From the cell containing the given text, extract its center point as (x, y) coordinate. 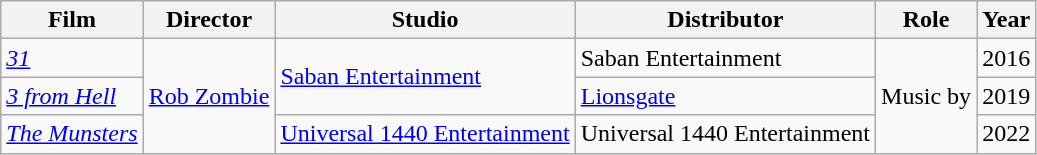
2016 (1006, 58)
Film (72, 20)
3 from Hell (72, 96)
2022 (1006, 134)
Studio (425, 20)
Director (209, 20)
Music by (926, 96)
Lionsgate (725, 96)
Distributor (725, 20)
The Munsters (72, 134)
Year (1006, 20)
Role (926, 20)
2019 (1006, 96)
Rob Zombie (209, 96)
31 (72, 58)
